Provide the (x, y) coordinate of the cell's center where the given text is located.  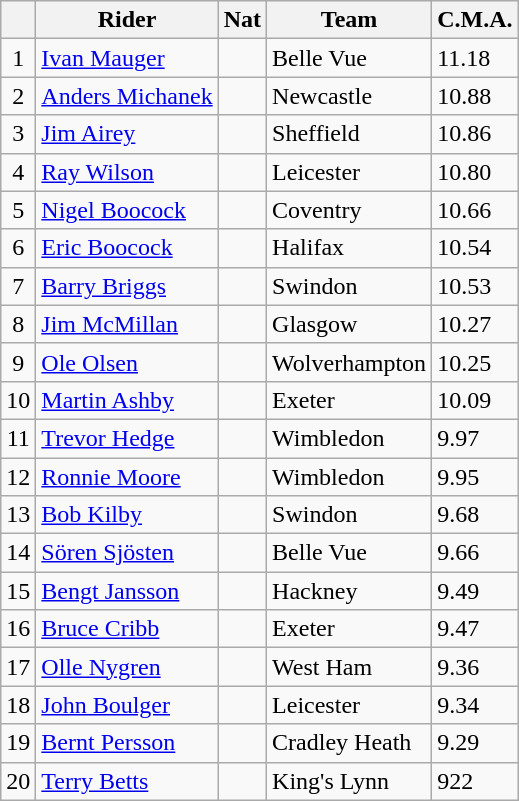
10.25 (475, 362)
Hackney (350, 591)
9.36 (475, 667)
Ray Wilson (127, 172)
King's Lynn (350, 781)
Sören Sjösten (127, 553)
17 (18, 667)
Halifax (350, 248)
Jim McMillan (127, 324)
Eric Boocock (127, 248)
10 (18, 400)
19 (18, 743)
Terry Betts (127, 781)
Wolverhampton (350, 362)
Nat (242, 20)
Glasgow (350, 324)
9.97 (475, 438)
West Ham (350, 667)
Olle Nygren (127, 667)
8 (18, 324)
10.86 (475, 134)
Barry Briggs (127, 286)
5 (18, 210)
Bruce Cribb (127, 629)
7 (18, 286)
16 (18, 629)
18 (18, 705)
Jim Airey (127, 134)
Martin Ashby (127, 400)
Bengt Jansson (127, 591)
9.66 (475, 553)
Coventry (350, 210)
9.47 (475, 629)
10.88 (475, 96)
Rider (127, 20)
14 (18, 553)
Newcastle (350, 96)
4 (18, 172)
2 (18, 96)
Team (350, 20)
Ivan Mauger (127, 58)
Ronnie Moore (127, 477)
10.09 (475, 400)
Anders Michanek (127, 96)
10.53 (475, 286)
Bob Kilby (127, 515)
Ole Olsen (127, 362)
1 (18, 58)
10.80 (475, 172)
Cradley Heath (350, 743)
10.27 (475, 324)
9.29 (475, 743)
John Boulger (127, 705)
9.95 (475, 477)
12 (18, 477)
10.66 (475, 210)
11 (18, 438)
10.54 (475, 248)
Trevor Hedge (127, 438)
9.49 (475, 591)
6 (18, 248)
3 (18, 134)
922 (475, 781)
C.M.A. (475, 20)
15 (18, 591)
Bernt Persson (127, 743)
Sheffield (350, 134)
20 (18, 781)
9 (18, 362)
9.34 (475, 705)
9.68 (475, 515)
13 (18, 515)
Nigel Boocock (127, 210)
11.18 (475, 58)
